Return the (X, Y) coordinate for the center point of the cell that contains the specified text.  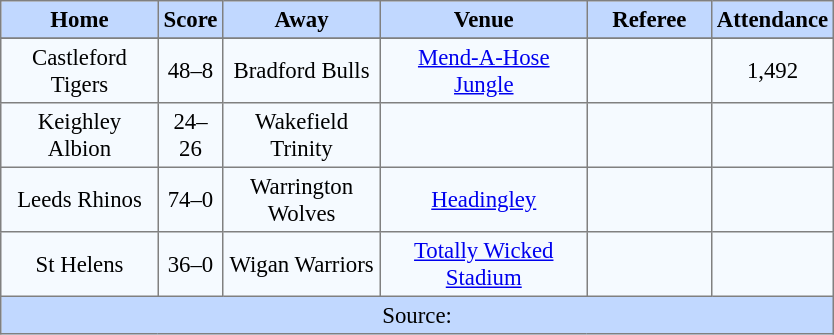
Venue (484, 20)
Bradford Bulls (302, 70)
74–0 (190, 199)
Score (190, 20)
Castleford Tigers (80, 70)
1,492 (773, 70)
Leeds Rhinos (80, 199)
Headingley (484, 199)
Wigan Warriors (302, 264)
St Helens (80, 264)
24–26 (190, 135)
Home (80, 20)
Wakefield Trinity (302, 135)
48–8 (190, 70)
36–0 (190, 264)
Attendance (773, 20)
Totally Wicked Stadium (484, 264)
Mend-A-Hose Jungle (484, 70)
Source: (418, 315)
Referee (649, 20)
Warrington Wolves (302, 199)
Keighley Albion (80, 135)
Away (302, 20)
